Return [X, Y] of the center of cell containing provided text 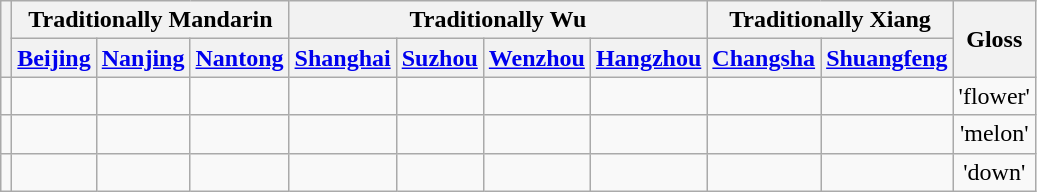
Nantong [240, 58]
Hangzhou [648, 58]
Suzhou [440, 58]
Changsha [764, 58]
Wenzhou [536, 58]
'down' [994, 172]
Traditionally Xiang [830, 20]
'melon' [994, 134]
Shuangfeng [887, 58]
Beijing [54, 58]
Traditionally Mandarin [150, 20]
Traditionally Wu [498, 20]
Gloss [994, 39]
'flower' [994, 96]
Nanjing [143, 58]
Shanghai [342, 58]
